Return [X, Y] of the center of cell containing provided text 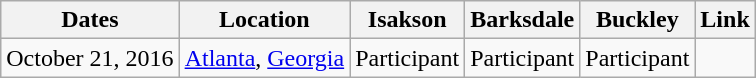
Isakson [408, 20]
Buckley [638, 20]
Dates [90, 20]
Location [264, 20]
October 21, 2016 [90, 58]
Atlanta, Georgia [264, 58]
Barksdale [522, 20]
Link [725, 20]
